From the cell containing the given text, extract its center point as (x, y) coordinate. 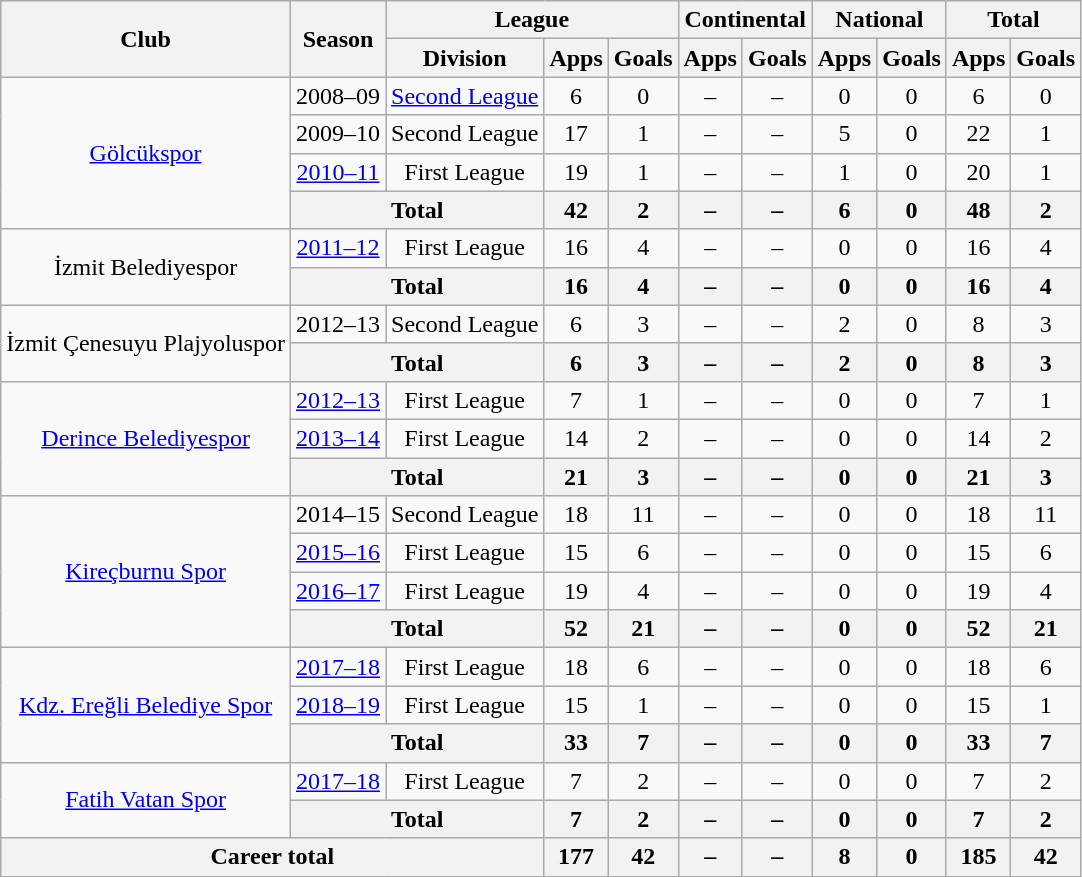
48 (978, 210)
Kdz. Ereğli Belediye Spor (146, 705)
17 (576, 134)
Derince Belediyespor (146, 438)
Season (338, 39)
Gölcükspor (146, 153)
2008–09 (338, 96)
2010–11 (338, 172)
2011–12 (338, 248)
League (532, 20)
Club (146, 39)
2016–17 (338, 591)
Division (465, 58)
National (879, 20)
Career total (272, 857)
2013–14 (338, 438)
5 (844, 134)
2015–16 (338, 553)
2009–10 (338, 134)
Fatih Vatan Spor (146, 800)
2018–19 (338, 705)
185 (978, 857)
177 (576, 857)
22 (978, 134)
2014–15 (338, 515)
20 (978, 172)
Continental (745, 20)
Kireçburnu Spor (146, 572)
İzmit Çenesuyu Plajyoluspor (146, 343)
İzmit Belediyespor (146, 267)
